Identify which cell holds the provided text, then report its (X, Y) central coordinate. 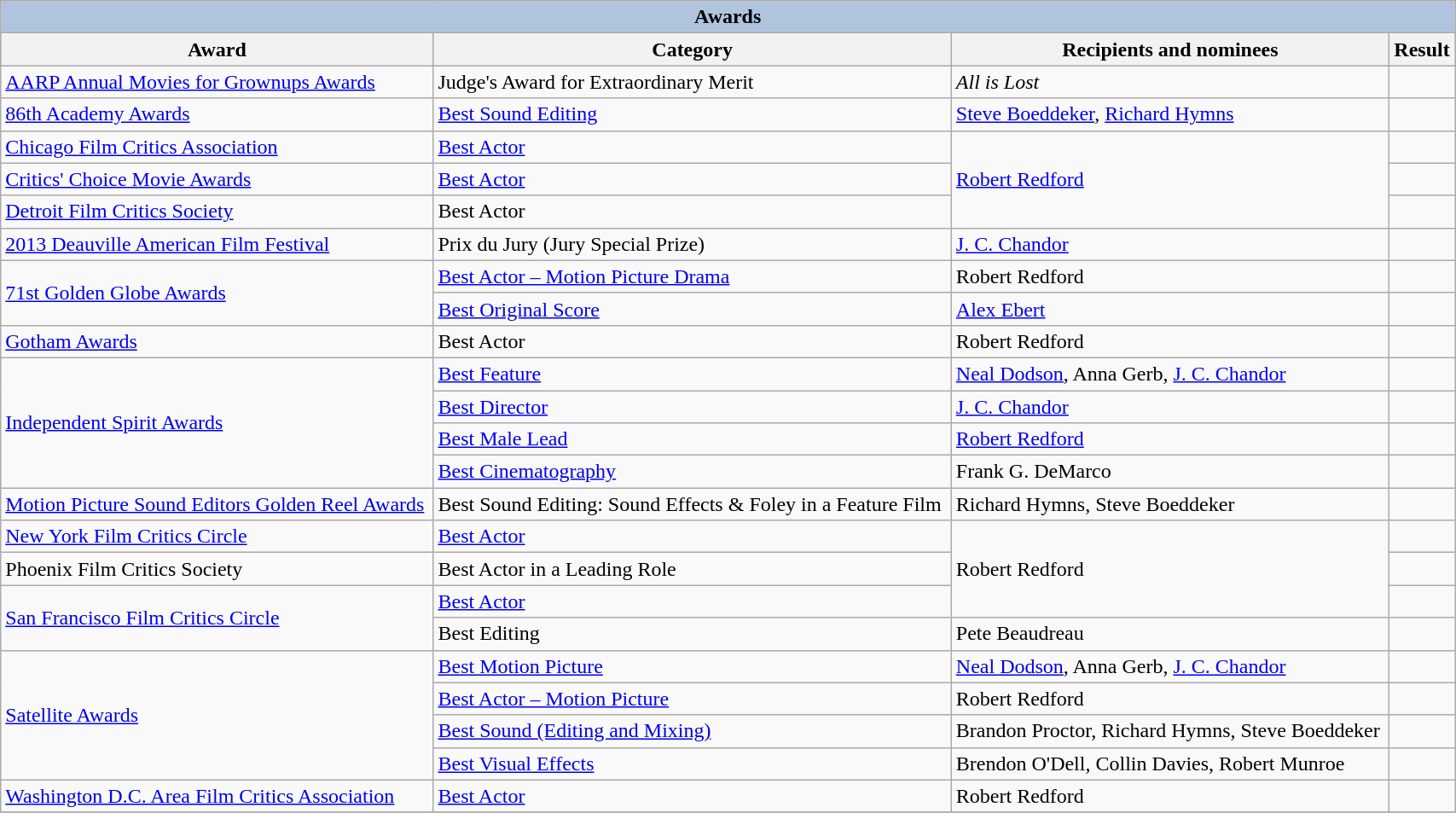
2013 Deauville American Film Festival (217, 244)
Richard Hymns, Steve Boeddeker (1170, 504)
Best Original Score (693, 309)
Result (1421, 49)
Phoenix Film Critics Society (217, 569)
Prix du Jury (Jury Special Prize) (693, 244)
All is Lost (1170, 82)
Frank G. DeMarco (1170, 472)
Best Editing (693, 634)
Best Visual Effects (693, 764)
Gotham Awards (217, 341)
Best Sound Editing: Sound Effects & Foley in a Feature Film (693, 504)
Satellite Awards (217, 715)
New York Film Critics Circle (217, 537)
Independent Spirit Awards (217, 422)
Steve Boeddeker, Richard Hymns (1170, 114)
Best Cinematography (693, 472)
Recipients and nominees (1170, 49)
Best Male Lead (693, 439)
Chicago Film Critics Association (217, 147)
Critics' Choice Movie Awards (217, 179)
Best Actor – Motion Picture (693, 699)
Best Feature (693, 374)
San Francisco Film Critics Circle (217, 618)
Brendon O'Dell, Collin Davies, Robert Munroe (1170, 764)
Best Motion Picture (693, 666)
Best Sound (Editing and Mixing) (693, 731)
AARP Annual Movies for Grownups Awards (217, 82)
Pete Beaudreau (1170, 634)
Detroit Film Critics Society (217, 212)
Brandon Proctor, Richard Hymns, Steve Boeddeker (1170, 731)
Best Actor – Motion Picture Drama (693, 276)
Motion Picture Sound Editors Golden Reel Awards (217, 504)
Best Actor in a Leading Role (693, 569)
71st Golden Globe Awards (217, 293)
Alex Ebert (1170, 309)
Best Sound Editing (693, 114)
Category (693, 49)
Washington D.C. Area Film Critics Association (217, 796)
86th Academy Awards (217, 114)
Best Director (693, 407)
Awards (728, 17)
Award (217, 49)
Judge's Award for Extraordinary Merit (693, 82)
